Search for the cell housing the specified text and yield its [x, y] center coordinate. 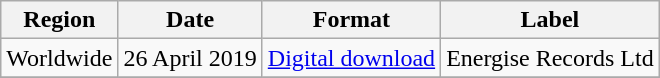
Energise Records Ltd [550, 58]
Digital download [351, 58]
Date [190, 20]
Worldwide [60, 58]
Label [550, 20]
Region [60, 20]
26 April 2019 [190, 58]
Format [351, 20]
